Output the [x, y] coordinate of the center of the cell containing the given text.  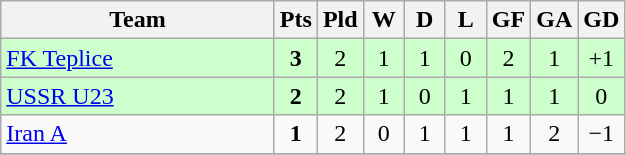
Team [138, 20]
Pld [340, 20]
GD [602, 20]
FK Teplice [138, 58]
W [384, 20]
USSR U23 [138, 96]
3 [296, 58]
Iran A [138, 134]
Pts [296, 20]
+1 [602, 58]
GF [508, 20]
−1 [602, 134]
GA [554, 20]
L [466, 20]
D [424, 20]
